Extract the (X, Y) coordinate from the center of the cell holding the provided text.  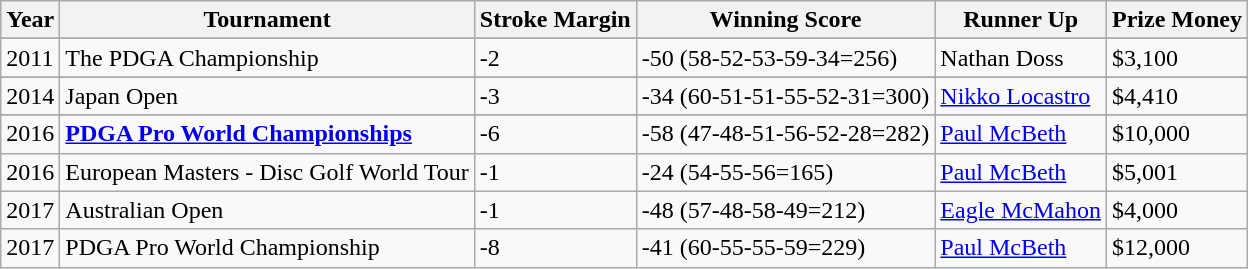
Japan Open (267, 96)
$3,100 (1176, 58)
European Masters - Disc Golf World Tour (267, 172)
-2 (555, 58)
PDGA Pro World Championships (267, 134)
The PDGA Championship (267, 58)
-41 (60-55-55-59=229) (786, 248)
$4,000 (1176, 210)
$12,000 (1176, 248)
Australian Open (267, 210)
Runner Up (1021, 20)
2014 (30, 96)
$5,001 (1176, 172)
-24 (54-55-56=165) (786, 172)
Year (30, 20)
-8 (555, 248)
-6 (555, 134)
Tournament (267, 20)
Winning Score (786, 20)
-3 (555, 96)
-34 (60-51-51-55-52-31=300) (786, 96)
2011 (30, 58)
$4,410 (1176, 96)
Prize Money (1176, 20)
PDGA Pro World Championship (267, 248)
$10,000 (1176, 134)
Nathan Doss (1021, 58)
Eagle McMahon (1021, 210)
-58 (47-48-51-56-52-28=282) (786, 134)
Stroke Margin (555, 20)
Nikko Locastro (1021, 96)
-48 (57-48-58-49=212) (786, 210)
-50 (58-52-53-59-34=256) (786, 58)
